Find where the given text appears and provide that cell's center as (x, y) coordinate. 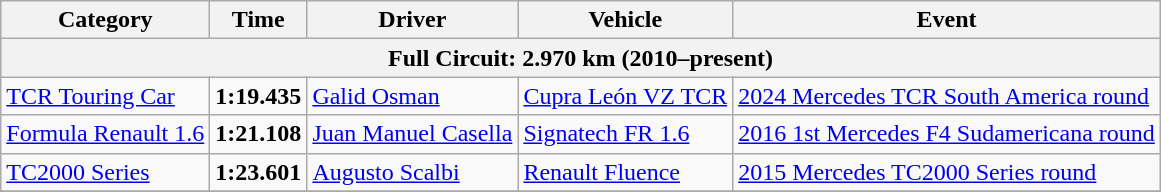
Time (258, 20)
Formula Renault 1.6 (106, 134)
Juan Manuel Casella (412, 134)
TCR Touring Car (106, 96)
2024 Mercedes TCR South America round (947, 96)
1:23.601 (258, 172)
1:21.108 (258, 134)
Signatech FR 1.6 (626, 134)
Event (947, 20)
TC2000 Series (106, 172)
Driver (412, 20)
Cupra León VZ TCR (626, 96)
Renault Fluence (626, 172)
Galid Osman (412, 96)
2015 Mercedes TC2000 Series round (947, 172)
Category (106, 20)
1:19.435 (258, 96)
2016 1st Mercedes F4 Sudamericana round (947, 134)
Augusto Scalbi (412, 172)
Full Circuit: 2.970 km (2010–present) (581, 58)
Vehicle (626, 20)
